Determine the [x, y] coordinate at the center of the cell enclosing the given text.  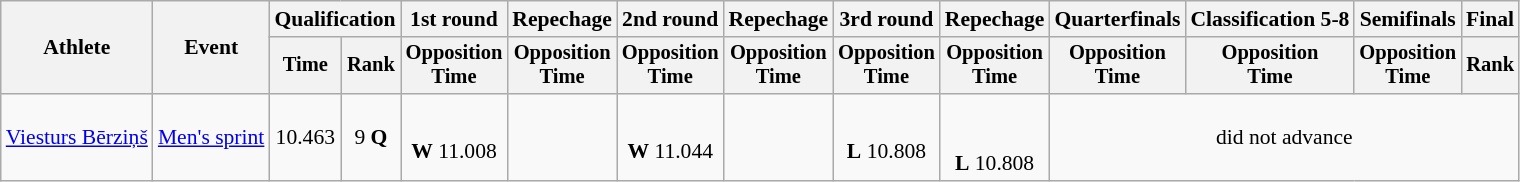
did not advance [1284, 138]
Final [1490, 19]
Athlete [77, 48]
Qualification [334, 19]
1st round [454, 19]
Viesturs Bērziņš [77, 138]
Semifinals [1408, 19]
Classification 5-8 [1270, 19]
3rd round [886, 19]
10.463 [305, 138]
W 11.008 [454, 138]
Event [212, 48]
Quarterfinals [1117, 19]
Time [305, 66]
2nd round [670, 19]
9 Q [371, 138]
Men's sprint [212, 138]
W 11.044 [670, 138]
